For the text-containing cell, return its midpoint in (X, Y) coordinate format. 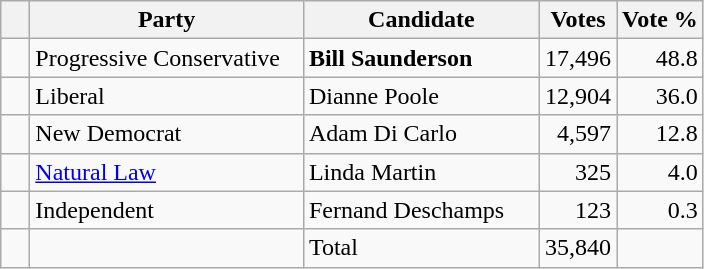
123 (578, 210)
Linda Martin (421, 172)
Independent (167, 210)
12.8 (660, 134)
Vote % (660, 20)
Liberal (167, 96)
Total (421, 248)
Votes (578, 20)
4,597 (578, 134)
36.0 (660, 96)
Dianne Poole (421, 96)
48.8 (660, 58)
35,840 (578, 248)
New Democrat (167, 134)
17,496 (578, 58)
0.3 (660, 210)
Fernand Deschamps (421, 210)
Adam Di Carlo (421, 134)
12,904 (578, 96)
4.0 (660, 172)
Natural Law (167, 172)
Candidate (421, 20)
Party (167, 20)
Bill Saunderson (421, 58)
325 (578, 172)
Progressive Conservative (167, 58)
